Determine the [x, y] coordinate at the center of the cell enclosing the given text.  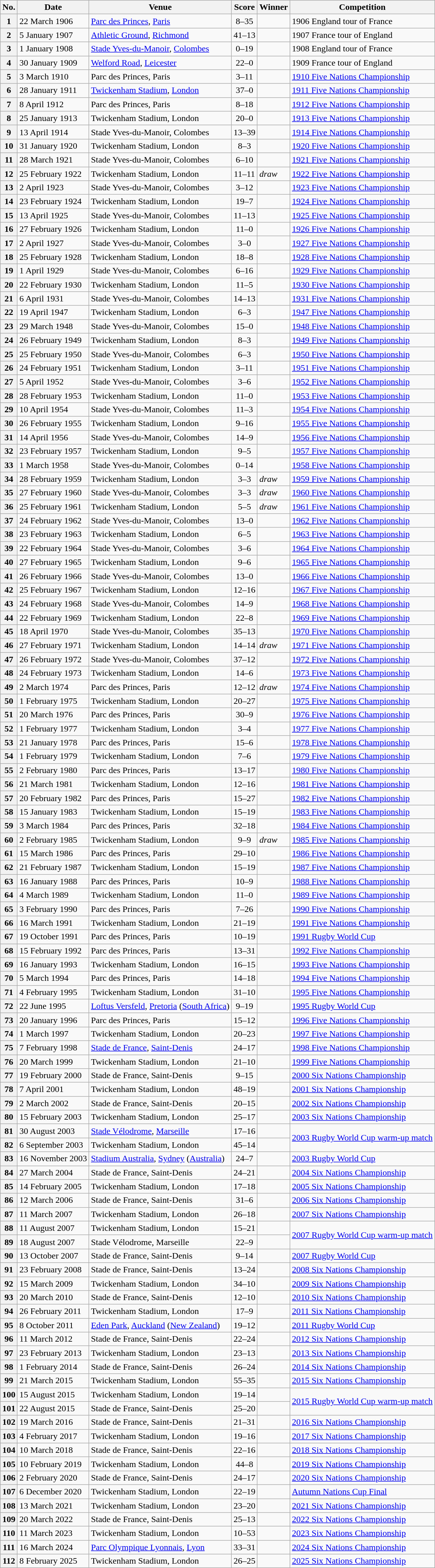
23–20 [244, 1506]
9–14 [244, 1256]
2005 Six Nations Championship [362, 1186]
75 [9, 1048]
1974 Five Nations Championship [362, 687]
15–6 [244, 742]
11 August 2007 [53, 1228]
17–18 [244, 1186]
47 [9, 659]
2001 Six Nations Championship [362, 1089]
30–9 [244, 715]
1912 Five Nations Championship [362, 104]
25 [9, 354]
59 [9, 826]
80 [9, 1117]
1911 Five Nations Championship [362, 90]
1961 Five Nations Championship [362, 507]
1998 Five Nations Championship [362, 1048]
6–10 [244, 160]
76 [9, 1062]
1968 Five Nations Championship [362, 604]
2015 Rugby World Cup warm-up match [362, 1401]
22–24 [244, 1339]
25–20 [244, 1408]
77 [9, 1076]
71 [9, 992]
83 [9, 1159]
1929 Five Nations Championship [362, 271]
2 April 1923 [53, 188]
100 [9, 1395]
18 August 2007 [53, 1242]
26 February 1949 [53, 340]
30 August 2003 [53, 1131]
31 January 1920 [53, 146]
19 March 2016 [53, 1422]
27 [9, 382]
1 February 1975 [53, 701]
96 [9, 1339]
Parc Olympique Lyonnais, Lyon [160, 1547]
2011 Six Nations Championship [362, 1311]
7 February 1998 [53, 1048]
1984 Five Nations Championship [362, 826]
24 February 1968 [53, 604]
2012 Six Nations Championship [362, 1339]
21–10 [244, 1062]
2014 Six Nations Championship [362, 1367]
1957 Five Nations Championship [362, 451]
8 October 2011 [53, 1325]
95 [9, 1325]
1966 Five Nations Championship [362, 576]
14 February 2005 [53, 1186]
6 December 2020 [53, 1491]
38 [9, 534]
2025 Six Nations Championship [362, 1561]
89 [9, 1242]
1958 Five Nations Championship [362, 465]
82 [9, 1145]
2007 Rugby World Cup warm-up match [362, 1235]
54 [9, 756]
17–9 [244, 1311]
2003 Six Nations Championship [362, 1117]
16 [9, 229]
78 [9, 1089]
1956 Five Nations Championship [362, 437]
28 February 1953 [53, 395]
63 [9, 881]
1924 Five Nations Championship [362, 202]
28 [9, 395]
15 August 2015 [53, 1395]
21 March 1981 [53, 784]
93 [9, 1298]
50 [9, 701]
37–0 [244, 90]
42 [9, 590]
1979 Five Nations Championship [362, 756]
1995 Five Nations Championship [362, 992]
19 October 1991 [53, 937]
1963 Five Nations Championship [362, 534]
14–13 [244, 299]
34–10 [244, 1283]
1 February 1979 [53, 756]
46 [9, 645]
1969 Five Nations Championship [362, 618]
3 March 1984 [53, 826]
55 [9, 770]
1 March 1997 [53, 1034]
2011 Rugby World Cup [362, 1325]
7–26 [244, 909]
2 February 1980 [53, 770]
2017 Six Nations Championship [362, 1436]
19–14 [244, 1395]
No. [9, 7]
85 [9, 1186]
1971 Five Nations Championship [362, 645]
22 February 1930 [53, 285]
86 [9, 1200]
23 February 1957 [53, 451]
1997 Five Nations Championship [362, 1034]
31 [9, 437]
Autumn Nations Cup Final [362, 1491]
1921 Five Nations Championship [362, 160]
1975 Five Nations Championship [362, 701]
13 [9, 188]
1976 Five Nations Championship [362, 715]
22 March 1906 [53, 21]
13 April 1925 [53, 215]
20 March 1999 [53, 1062]
48–19 [244, 1089]
25 January 1913 [53, 118]
1978 Five Nations Championship [362, 742]
1987 Five Nations Championship [362, 867]
94 [9, 1311]
2018 Six Nations Championship [362, 1450]
15 January 1983 [53, 812]
15–12 [244, 1020]
2003 Rugby World Cup warm-up match [362, 1138]
88 [9, 1228]
1964 Five Nations Championship [362, 548]
107 [9, 1491]
21–19 [244, 923]
2010 Six Nations Championship [362, 1298]
26–18 [244, 1214]
19–12 [244, 1325]
109 [9, 1520]
22 June 1995 [53, 1006]
61 [9, 854]
1970 Five Nations Championship [362, 632]
35 [9, 493]
13 April 1914 [53, 132]
10–19 [244, 937]
1 January 1908 [53, 49]
66 [9, 923]
20 February 1982 [53, 798]
15–0 [244, 326]
52 [9, 729]
11–3 [244, 410]
1925 Five Nations Championship [362, 215]
1990 Five Nations Championship [362, 909]
Stadium Australia, Sydney (Australia) [160, 1159]
13–24 [244, 1269]
14 April 1956 [53, 437]
58 [9, 812]
2016 Six Nations Championship [362, 1422]
23 February 1963 [53, 534]
1 March 1958 [53, 465]
2 February 2020 [53, 1478]
26 February 2011 [53, 1311]
7 [9, 104]
1947 Five Nations Championship [362, 312]
2022 Six Nations Championship [362, 1520]
1910 Five Nations Championship [362, 77]
3 [9, 49]
4 February 2017 [53, 1436]
19 February 2000 [53, 1076]
1913 Five Nations Championship [362, 118]
11–11 [244, 174]
6 [9, 90]
22–19 [244, 1491]
22–8 [244, 618]
24 February 1962 [53, 520]
36 [9, 507]
25 February 1922 [53, 174]
28 February 1959 [53, 479]
2 [9, 35]
20 January 1996 [53, 1020]
37 [9, 520]
2000 Six Nations Championship [362, 1076]
24 February 1973 [53, 673]
20 March 1976 [53, 715]
23 February 2013 [53, 1353]
22–16 [244, 1450]
1996 Five Nations Championship [362, 1020]
14–6 [244, 673]
6–16 [244, 271]
29–10 [244, 854]
21 February 1987 [53, 867]
10 April 1954 [53, 410]
14–14 [244, 645]
1994 Five Nations Championship [362, 978]
1 [9, 21]
2002 Six Nations Championship [362, 1103]
10 February 2019 [53, 1464]
99 [9, 1381]
1927 Five Nations Championship [362, 243]
69 [9, 964]
3–4 [244, 729]
1906 England tour of France [362, 21]
98 [9, 1367]
5 [9, 77]
3 March 1910 [53, 77]
22 February 1969 [53, 618]
17 [9, 243]
1952 Five Nations Championship [362, 382]
11 March 2007 [53, 1214]
22 February 1964 [53, 548]
1955 Five Nations Championship [362, 424]
81 [9, 1131]
17–16 [244, 1131]
5 March 1994 [53, 978]
2004 Six Nations Championship [362, 1173]
2003 Rugby World Cup [362, 1159]
101 [9, 1408]
15–21 [244, 1228]
64 [9, 895]
60 [9, 839]
44 [9, 618]
2009 Six Nations Championship [362, 1283]
51 [9, 715]
1951 Five Nations Championship [362, 368]
37–12 [244, 659]
1981 Five Nations Championship [362, 784]
25 February 1967 [53, 590]
2 March 1974 [53, 687]
26 February 1966 [53, 576]
10–9 [244, 881]
1980 Five Nations Championship [362, 770]
112 [9, 1561]
103 [9, 1436]
92 [9, 1283]
20 March 2010 [53, 1298]
6–5 [244, 534]
3 February 1990 [53, 909]
19–7 [244, 202]
106 [9, 1478]
14 [9, 202]
1909 France tour of England [362, 63]
1920 Five Nations Championship [362, 146]
45–14 [244, 1145]
9 [9, 132]
30 January 1909 [53, 63]
Winner [273, 7]
57 [9, 798]
102 [9, 1422]
53 [9, 742]
48 [9, 673]
45 [9, 632]
35–13 [244, 632]
16 January 1993 [53, 964]
27 February 1971 [53, 645]
28 January 1911 [53, 90]
15 March 1986 [53, 854]
11 March 2023 [53, 1533]
1930 Five Nations Championship [362, 285]
16 March 1991 [53, 923]
24 [9, 340]
97 [9, 1353]
29 March 1948 [53, 326]
2024 Six Nations Championship [362, 1547]
Date [53, 7]
12 [9, 174]
2007 Rugby World Cup [362, 1256]
19 April 1947 [53, 312]
7 April 2001 [53, 1089]
74 [9, 1034]
1962 Five Nations Championship [362, 520]
1965 Five Nations Championship [362, 562]
24–21 [244, 1173]
6 September 2003 [53, 1145]
44–8 [244, 1464]
12 March 2006 [53, 1200]
26 February 1955 [53, 424]
68 [9, 951]
90 [9, 1256]
2008 Six Nations Championship [362, 1269]
39 [9, 548]
9–15 [244, 1076]
0–19 [244, 49]
27 March 2004 [53, 1173]
12–10 [244, 1298]
2023 Six Nations Championship [362, 1533]
11 [9, 160]
8 April 1912 [53, 104]
5–5 [244, 507]
20–15 [244, 1103]
13–17 [244, 770]
22–9 [244, 1242]
2015 Six Nations Championship [362, 1381]
11–13 [244, 215]
24–7 [244, 1159]
20–27 [244, 701]
12–12 [244, 687]
11 March 2012 [53, 1339]
1954 Five Nations Championship [362, 410]
2 April 1927 [53, 243]
1992 Five Nations Championship [362, 951]
13 October 2007 [53, 1256]
2020 Six Nations Championship [362, 1478]
1926 Five Nations Championship [362, 229]
25–17 [244, 1117]
0–14 [244, 465]
16–15 [244, 964]
33 [9, 465]
4 March 1989 [53, 895]
1972 Five Nations Championship [362, 659]
Athletic Ground, Richmond [160, 35]
1907 France tour of England [362, 35]
1967 Five Nations Championship [362, 590]
31–10 [244, 992]
10–53 [244, 1533]
25 February 1961 [53, 507]
2013 Six Nations Championship [362, 1353]
15 February 2003 [53, 1117]
1991 Five Nations Championship [362, 923]
10 March 2018 [53, 1450]
111 [9, 1547]
9–9 [244, 839]
16 March 2024 [53, 1547]
23 February 1924 [53, 202]
22 [9, 312]
32–18 [244, 826]
25 February 1928 [53, 257]
10 [9, 146]
13–31 [244, 951]
1931 Five Nations Championship [362, 299]
41 [9, 576]
87 [9, 1214]
21–31 [244, 1422]
1953 Five Nations Championship [362, 395]
1995 Rugby World Cup [362, 1006]
2019 Six Nations Championship [362, 1464]
13 March 2021 [53, 1506]
20–0 [244, 118]
1993 Five Nations Championship [362, 964]
43 [9, 604]
11–5 [244, 285]
31–6 [244, 1200]
56 [9, 784]
3–0 [244, 243]
6 April 1931 [53, 299]
34 [9, 479]
65 [9, 909]
2021 Six Nations Championship [362, 1506]
1914 Five Nations Championship [362, 132]
2 March 2002 [53, 1103]
22–0 [244, 63]
1923 Five Nations Championship [362, 188]
1 February 1977 [53, 729]
9–19 [244, 1006]
26 [9, 368]
1989 Five Nations Championship [362, 895]
26–25 [244, 1561]
1985 Five Nations Championship [362, 839]
9–5 [244, 451]
29 [9, 410]
23 [9, 326]
Loftus Versfeld, Pretoria (South Africa) [160, 1006]
Welford Road, Leicester [160, 63]
105 [9, 1464]
15 March 2009 [53, 1283]
1922 Five Nations Championship [362, 174]
27 February 1926 [53, 229]
Venue [160, 7]
1 April 1929 [53, 271]
108 [9, 1506]
1948 Five Nations Championship [362, 326]
4 February 1995 [53, 992]
32 [9, 451]
1991 Rugby World Cup [362, 937]
8 February 2025 [53, 1561]
1950 Five Nations Championship [362, 354]
8 [9, 118]
23–13 [244, 1353]
26–24 [244, 1367]
3–12 [244, 188]
19 [9, 271]
73 [9, 1020]
26 February 1972 [53, 659]
1960 Five Nations Championship [362, 493]
Competition [362, 7]
23 February 2008 [53, 1269]
19–16 [244, 1436]
2007 Six Nations Championship [362, 1214]
1999 Five Nations Championship [362, 1062]
9–16 [244, 424]
1977 Five Nations Championship [362, 729]
21 [9, 299]
21 January 1978 [53, 742]
8–35 [244, 21]
2 February 1985 [53, 839]
1949 Five Nations Championship [362, 340]
5 April 1952 [53, 382]
27 February 1965 [53, 562]
18–8 [244, 257]
1 February 2014 [53, 1367]
79 [9, 1103]
1982 Five Nations Championship [362, 798]
15–27 [244, 798]
49 [9, 687]
30 [9, 424]
27 February 1960 [53, 493]
72 [9, 1006]
9–6 [244, 562]
20 [9, 285]
Eden Park, Auckland (New Zealand) [160, 1325]
1988 Five Nations Championship [362, 881]
25–13 [244, 1520]
1908 England tour of France [362, 49]
4 [9, 63]
16 November 2003 [53, 1159]
14–18 [244, 978]
13–39 [244, 132]
25 February 1950 [53, 354]
1986 Five Nations Championship [362, 854]
104 [9, 1450]
15 February 1992 [53, 951]
67 [9, 937]
22 August 2015 [53, 1408]
21 March 2015 [53, 1381]
Score [244, 7]
70 [9, 978]
8–18 [244, 104]
7–6 [244, 756]
20–23 [244, 1034]
18 [9, 257]
2006 Six Nations Championship [362, 1200]
16 January 1988 [53, 881]
55–35 [244, 1381]
41–13 [244, 35]
18 April 1970 [53, 632]
1959 Five Nations Championship [362, 479]
20 March 2022 [53, 1520]
1973 Five Nations Championship [362, 673]
84 [9, 1173]
1983 Five Nations Championship [362, 812]
24 February 1951 [53, 368]
110 [9, 1533]
33–31 [244, 1547]
1928 Five Nations Championship [362, 257]
40 [9, 562]
91 [9, 1269]
62 [9, 867]
5 January 1907 [53, 35]
15 [9, 215]
28 March 1921 [53, 160]
